Determine the [X, Y] coordinate at the center of the cell enclosing the given text.  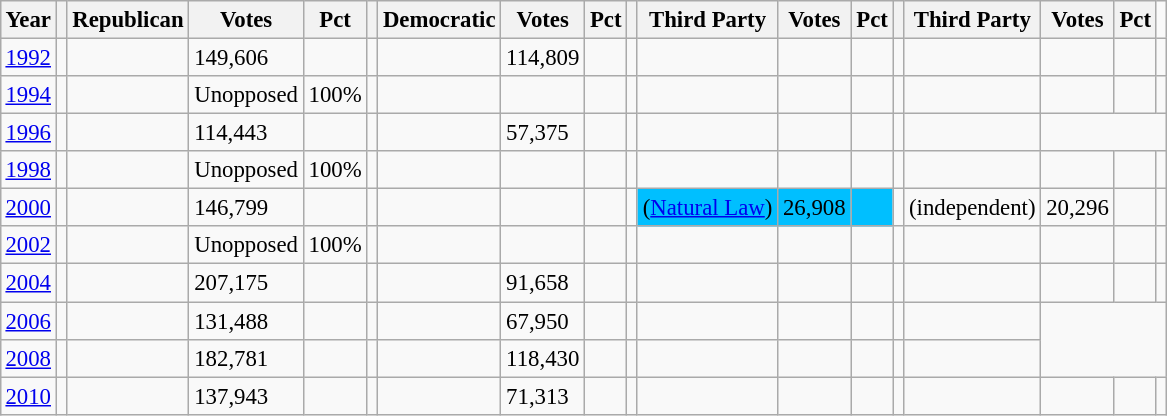
149,606 [246, 57]
71,313 [543, 396]
2002 [28, 245]
2006 [28, 321]
2008 [28, 358]
2004 [28, 283]
114,809 [543, 57]
137,943 [246, 396]
1996 [28, 133]
67,950 [543, 321]
(independent) [972, 208]
57,375 [543, 133]
146,799 [246, 208]
(Natural Law) [707, 208]
118,430 [543, 358]
1998 [28, 170]
Democratic [440, 20]
2010 [28, 396]
Republican [128, 20]
2000 [28, 208]
114,443 [246, 133]
91,658 [543, 283]
Year [28, 20]
26,908 [814, 208]
207,175 [246, 283]
1994 [28, 95]
1992 [28, 57]
182,781 [246, 358]
20,296 [1078, 208]
131,488 [246, 321]
